From the cell containing the given text, extract its center point as [x, y] coordinate. 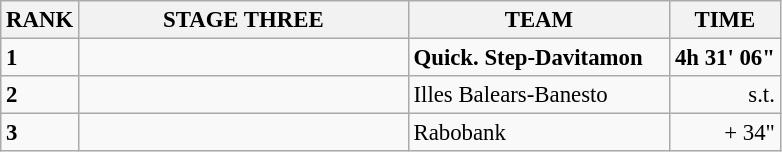
TIME [726, 20]
3 [40, 133]
4h 31' 06" [726, 58]
+ 34" [726, 133]
TEAM [538, 20]
1 [40, 58]
STAGE THREE [243, 20]
s.t. [726, 95]
2 [40, 95]
Illes Balears-Banesto [538, 95]
Quick. Step-Davitamon [538, 58]
RANK [40, 20]
Rabobank [538, 133]
